Find where the given text appears and provide that cell's center as (x, y) coordinate. 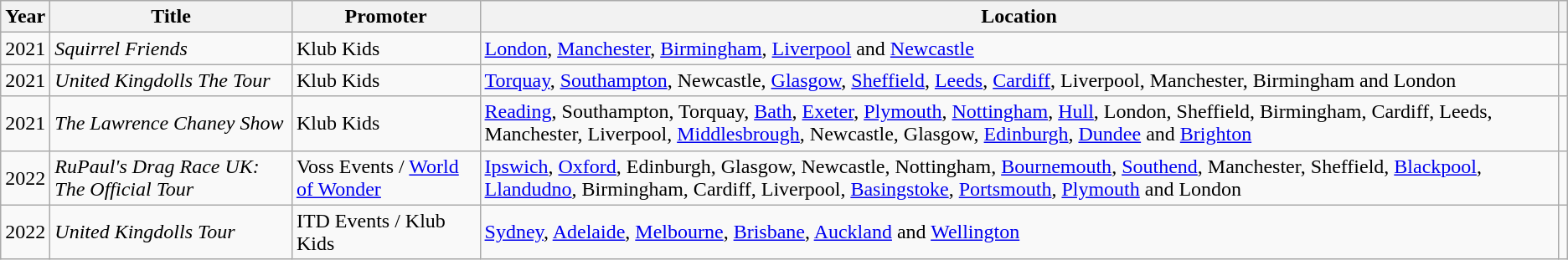
Title (171, 17)
Location (1019, 17)
Promoter (385, 17)
London, Manchester, Birmingham, Liverpool and Newcastle (1019, 48)
Sydney, Adelaide, Melbourne, Brisbane, Auckland and Wellington (1019, 232)
The Lawrence Chaney Show (171, 124)
Squirrel Friends (171, 48)
RuPaul's Drag Race UK: The Official Tour (171, 177)
Voss Events / World of Wonder (385, 177)
Torquay, Southampton, Newcastle, Glasgow, Sheffield, Leeds, Cardiff, Liverpool, Manchester, Birmingham and London (1019, 80)
United Kingdolls Tour (171, 232)
ITD Events / Klub Kids (385, 232)
United Kingdolls The Tour (171, 80)
Year (25, 17)
